Return the [X, Y] coordinate for the center point of the cell that contains the specified text.  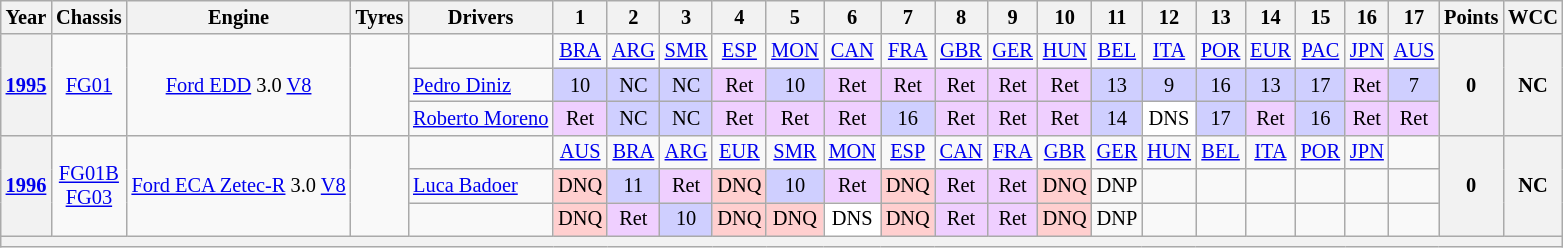
Luca Badoer [480, 186]
Pedro Diniz [480, 85]
15 [1320, 17]
Drivers [480, 17]
Roberto Moreno [480, 118]
Chassis [88, 17]
Year [26, 17]
5 [794, 17]
4 [739, 17]
FG01 [88, 84]
Engine [239, 17]
WCC [1533, 17]
PAC [1320, 51]
6 [852, 17]
8 [962, 17]
Ford ECA Zetec-R 3.0 V8 [239, 186]
FG01BFG03 [88, 186]
1995 [26, 84]
2 [634, 17]
1996 [26, 186]
Points [1471, 17]
3 [686, 17]
1 [580, 17]
Ford EDD 3.0 V8 [239, 84]
12 [1169, 17]
Tyres [380, 17]
